Pinpoint the cell where the given text exists, returning its [x, y] midpoint coordinate. 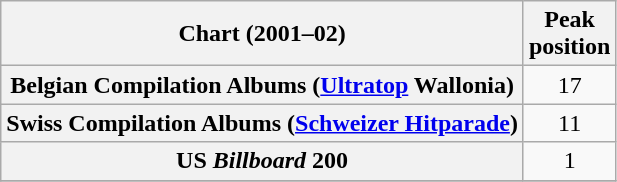
11 [569, 123]
17 [569, 85]
1 [569, 161]
Chart (2001–02) [262, 34]
Swiss Compilation Albums (Schweizer Hitparade) [262, 123]
Peakposition [569, 34]
US Billboard 200 [262, 161]
Belgian Compilation Albums (Ultratop Wallonia) [262, 85]
